Provide the [X, Y] coordinate of the cell's center where the given text is located.  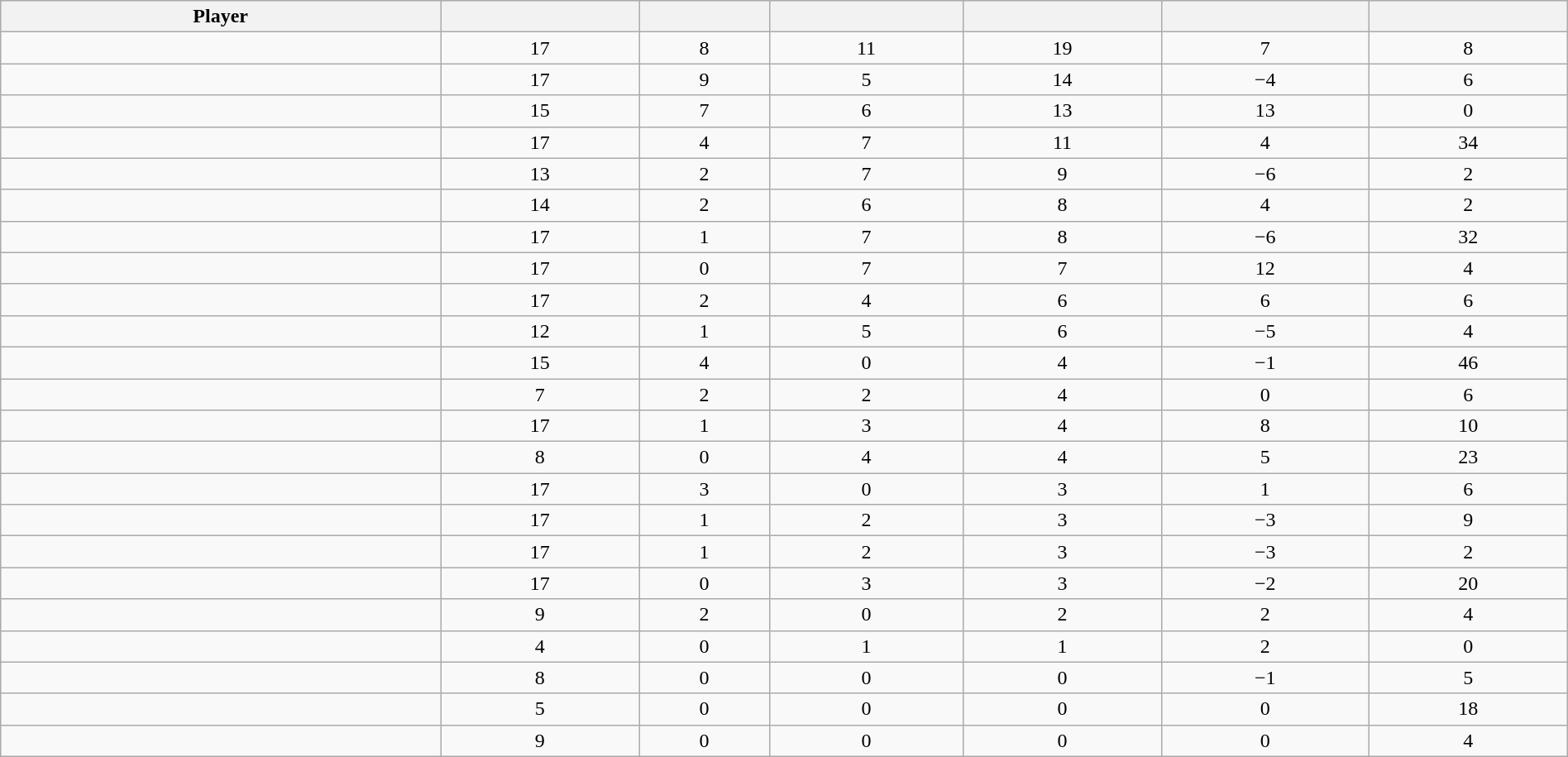
18 [1468, 709]
23 [1468, 458]
19 [1062, 48]
−4 [1265, 79]
−5 [1265, 331]
−2 [1265, 583]
20 [1468, 583]
34 [1468, 142]
32 [1468, 237]
10 [1468, 426]
Player [221, 17]
46 [1468, 362]
